Capture the cell that displays the provided text and extract its [x, y] central coordinate. 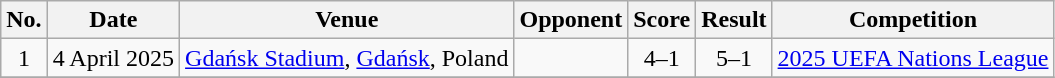
No. [24, 20]
Competition [913, 20]
2025 UEFA Nations League [913, 58]
Gdańsk Stadium, Gdańsk, Poland [347, 58]
Opponent [571, 20]
Date [113, 20]
Score [662, 20]
1 [24, 58]
4–1 [662, 58]
Venue [347, 20]
4 April 2025 [113, 58]
5–1 [734, 58]
Result [734, 20]
